From the cell containing the given text, extract its center point as (X, Y) coordinate. 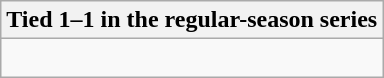
Tied 1–1 in the regular-season series (192, 20)
